Capture the cell that displays the provided text and extract its [x, y] central coordinate. 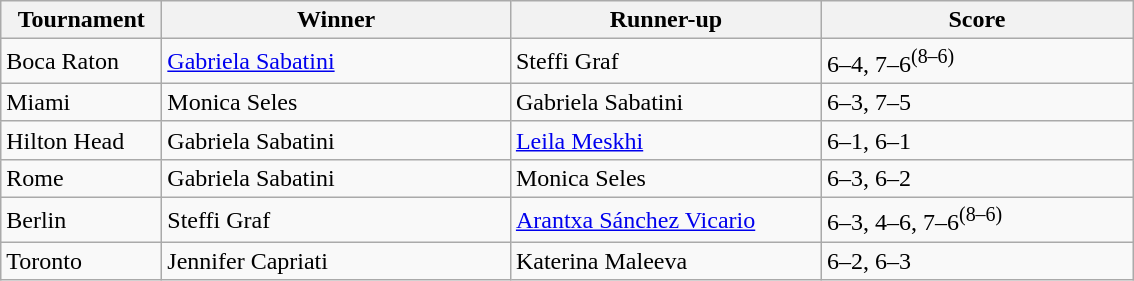
Berlin [82, 220]
Leila Meskhi [666, 140]
6–3, 6–2 [976, 178]
Rome [82, 178]
6–3, 4–6, 7–6(8–6) [976, 220]
Toronto [82, 261]
Katerina Maleeva [666, 261]
Arantxa Sánchez Vicario [666, 220]
Boca Raton [82, 62]
6–2, 6–3 [976, 261]
Miami [82, 102]
6–3, 7–5 [976, 102]
Winner [336, 20]
6–4, 7–6(8–6) [976, 62]
Jennifer Capriati [336, 261]
Runner-up [666, 20]
Hilton Head [82, 140]
6–1, 6–1 [976, 140]
Score [976, 20]
Tournament [82, 20]
